Output the [X, Y] coordinate of the center of the cell containing the given text.  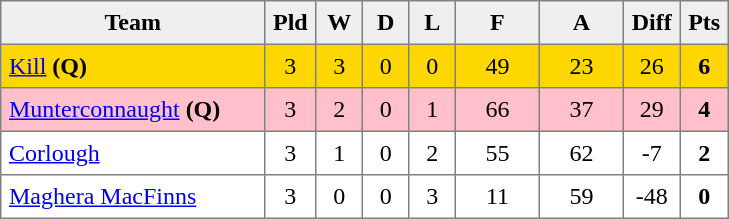
Maghera MacFinns [133, 197]
-48 [651, 197]
Corlough [133, 153]
W [339, 23]
62 [581, 153]
23 [581, 66]
L [432, 23]
-7 [651, 153]
Pld [290, 23]
D [385, 23]
F [497, 23]
Munterconnaught (Q) [133, 110]
4 [704, 110]
11 [497, 197]
49 [497, 66]
A [581, 23]
26 [651, 66]
6 [704, 66]
Kill (Q) [133, 66]
Pts [704, 23]
55 [497, 153]
66 [497, 110]
59 [581, 197]
29 [651, 110]
Team [133, 23]
37 [581, 110]
Diff [651, 23]
